For the text-containing cell, return its midpoint in [x, y] coordinate format. 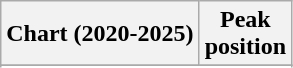
Chart (2020-2025) [100, 34]
Peakposition [245, 34]
